Return (x, y) of the center of cell containing provided text 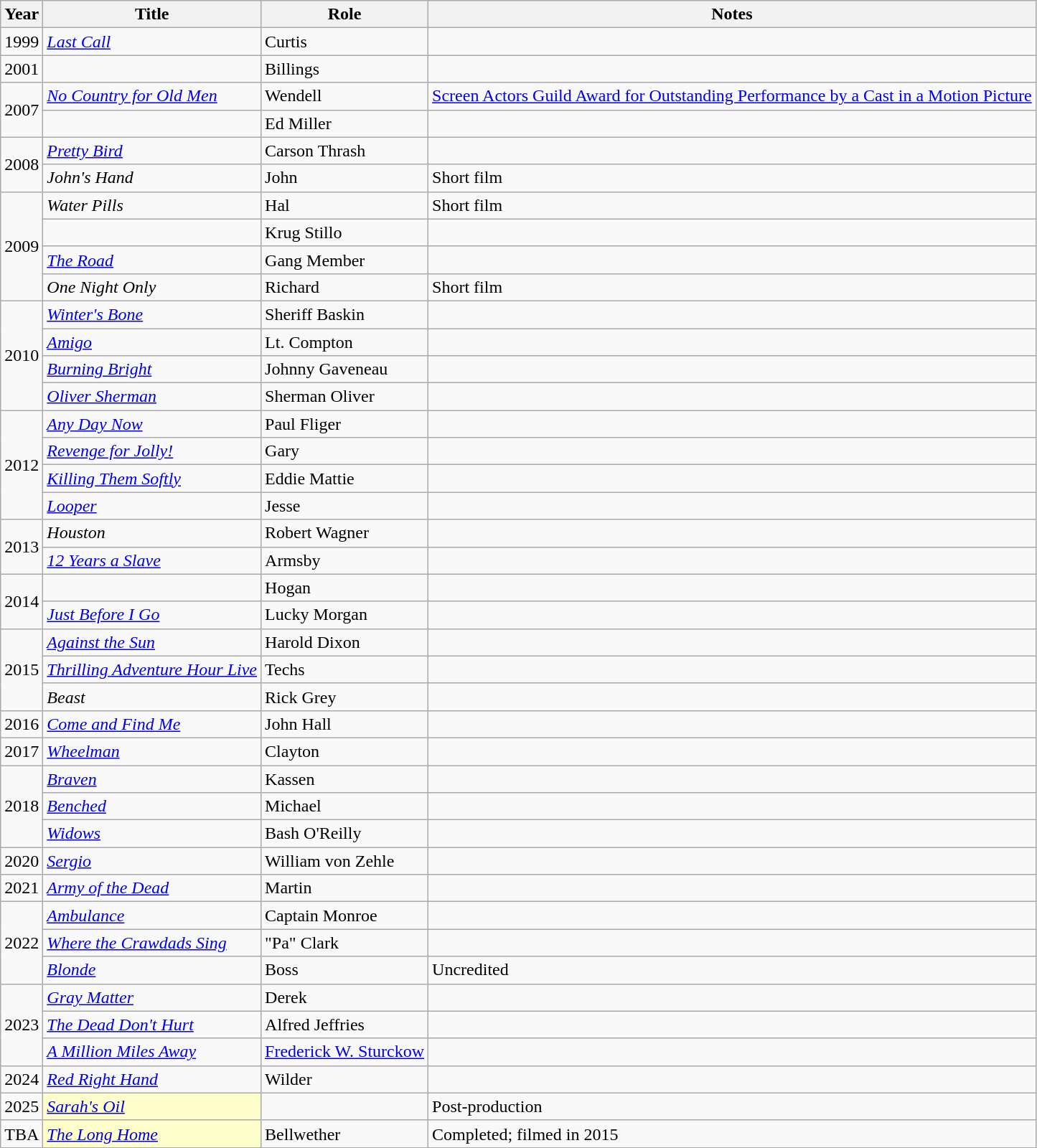
Derek (344, 997)
2022 (22, 943)
2024 (22, 1079)
2023 (22, 1025)
Lt. Compton (344, 342)
Billings (344, 69)
William von Zehle (344, 861)
Paul Fliger (344, 424)
Oliver Sherman (152, 397)
Ambulance (152, 916)
Against the Sun (152, 642)
One Night Only (152, 287)
Boss (344, 970)
Hal (344, 205)
Completed; filmed in 2015 (732, 1134)
2009 (22, 246)
2025 (22, 1106)
2014 (22, 601)
Water Pills (152, 205)
Alfred Jeffries (344, 1025)
Captain Monroe (344, 916)
Johnny Gaveneau (344, 370)
Frederick W. Sturckow (344, 1052)
The Road (152, 260)
Beast (152, 697)
John (344, 178)
2020 (22, 861)
Techs (344, 669)
Rick Grey (344, 697)
Screen Actors Guild Award for Outstanding Performance by a Cast in a Motion Picture (732, 96)
John's Hand (152, 178)
Pretty Bird (152, 151)
Sherman Oliver (344, 397)
Burning Bright (152, 370)
Armsby (344, 560)
Eddie Mattie (344, 479)
Role (344, 14)
2008 (22, 164)
John Hall (344, 724)
1999 (22, 42)
Gang Member (344, 260)
Amigo (152, 342)
Army of the Dead (152, 888)
No Country for Old Men (152, 96)
Thrilling Adventure Hour Live (152, 669)
Revenge for Jolly! (152, 451)
2007 (22, 110)
Come and Find Me (152, 724)
Year (22, 14)
Clayton (344, 751)
The Long Home (152, 1134)
Lucky Morgan (344, 615)
Looper (152, 506)
2001 (22, 69)
2017 (22, 751)
The Dead Don't Hurt (152, 1025)
Benched (152, 806)
2016 (22, 724)
Red Right Hand (152, 1079)
Hogan (344, 588)
Any Day Now (152, 424)
Wilder (344, 1079)
2013 (22, 547)
2012 (22, 465)
Robert Wagner (344, 533)
Wheelman (152, 751)
Bash O'Reilly (344, 834)
Gary (344, 451)
12 Years a Slave (152, 560)
2015 (22, 669)
Last Call (152, 42)
TBA (22, 1134)
Braven (152, 778)
Krug Stillo (344, 232)
Martin (344, 888)
Houston (152, 533)
2010 (22, 355)
Where the Crawdads Sing (152, 943)
2018 (22, 806)
2021 (22, 888)
Sarah's Oil (152, 1106)
Uncredited (732, 970)
"Pa" Clark (344, 943)
Wendell (344, 96)
Widows (152, 834)
Richard (344, 287)
Notes (732, 14)
Post-production (732, 1106)
Kassen (344, 778)
A Million Miles Away (152, 1052)
Michael (344, 806)
Title (152, 14)
Blonde (152, 970)
Sheriff Baskin (344, 314)
Bellwether (344, 1134)
Gray Matter (152, 997)
Just Before I Go (152, 615)
Curtis (344, 42)
Ed Miller (344, 123)
Sergio (152, 861)
Jesse (344, 506)
Killing Them Softly (152, 479)
Winter's Bone (152, 314)
Carson Thrash (344, 151)
Harold Dixon (344, 642)
